Pinpoint the cell where the given text exists, returning its (X, Y) midpoint coordinate. 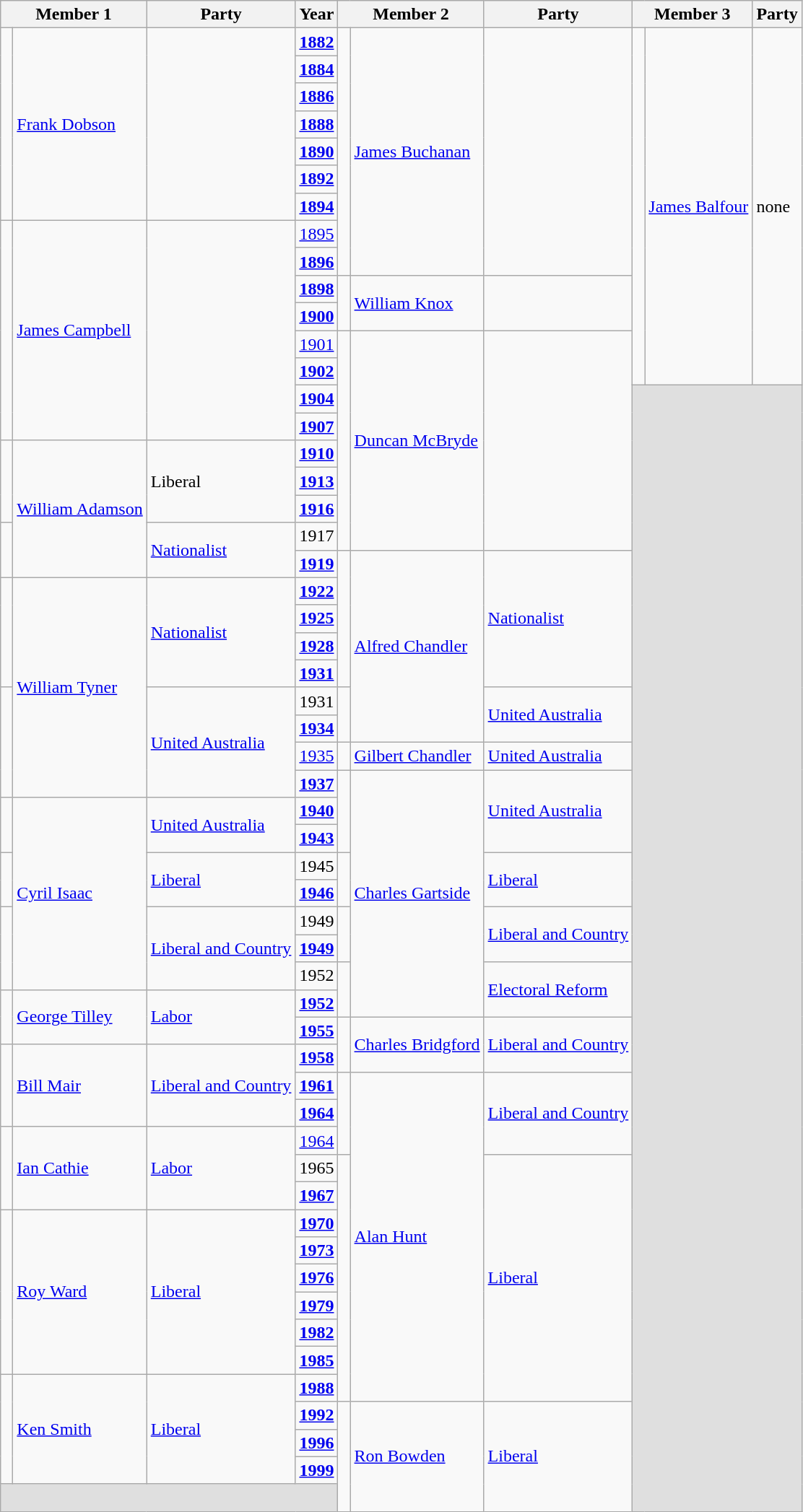
1943 (316, 839)
1901 (316, 344)
1982 (316, 1333)
1892 (316, 179)
1919 (316, 564)
1902 (316, 372)
William Tyner (79, 687)
1934 (316, 728)
1973 (316, 1251)
1890 (316, 152)
Frank Dobson (79, 124)
Member 2 (411, 14)
Duncan McBryde (417, 440)
1946 (316, 893)
James Balfour (699, 206)
1900 (316, 316)
Electoral Reform (558, 989)
Ken Smith (79, 1429)
1961 (316, 1085)
1992 (316, 1415)
Year (316, 14)
James Buchanan (417, 152)
1895 (316, 234)
1904 (316, 399)
Gilbert Chandler (417, 756)
1996 (316, 1443)
1896 (316, 261)
1928 (316, 646)
1910 (316, 454)
none (777, 206)
1922 (316, 591)
1999 (316, 1470)
1907 (316, 427)
1967 (316, 1195)
Roy Ward (79, 1292)
Ron Bowden (417, 1456)
1955 (316, 1031)
William Adamson (79, 509)
1884 (316, 69)
1913 (316, 481)
1888 (316, 124)
1985 (316, 1360)
Charles Gartside (417, 893)
George Tilley (79, 1017)
Alan Hunt (417, 1237)
1979 (316, 1306)
1935 (316, 756)
Charles Bridgford (417, 1044)
1965 (316, 1168)
1882 (316, 42)
Alfred Chandler (417, 646)
1898 (316, 289)
Member 1 (74, 14)
1894 (316, 206)
Ian Cathie (79, 1168)
Member 3 (693, 14)
1988 (316, 1388)
1886 (316, 97)
1976 (316, 1278)
1958 (316, 1058)
Bill Mair (79, 1085)
Cyril Isaac (79, 893)
1925 (316, 619)
William Knox (417, 302)
1916 (316, 509)
1945 (316, 866)
1940 (316, 811)
James Campbell (79, 330)
1937 (316, 783)
1970 (316, 1223)
1917 (316, 536)
